Output the [x, y] coordinate of the center of the cell containing the given text.  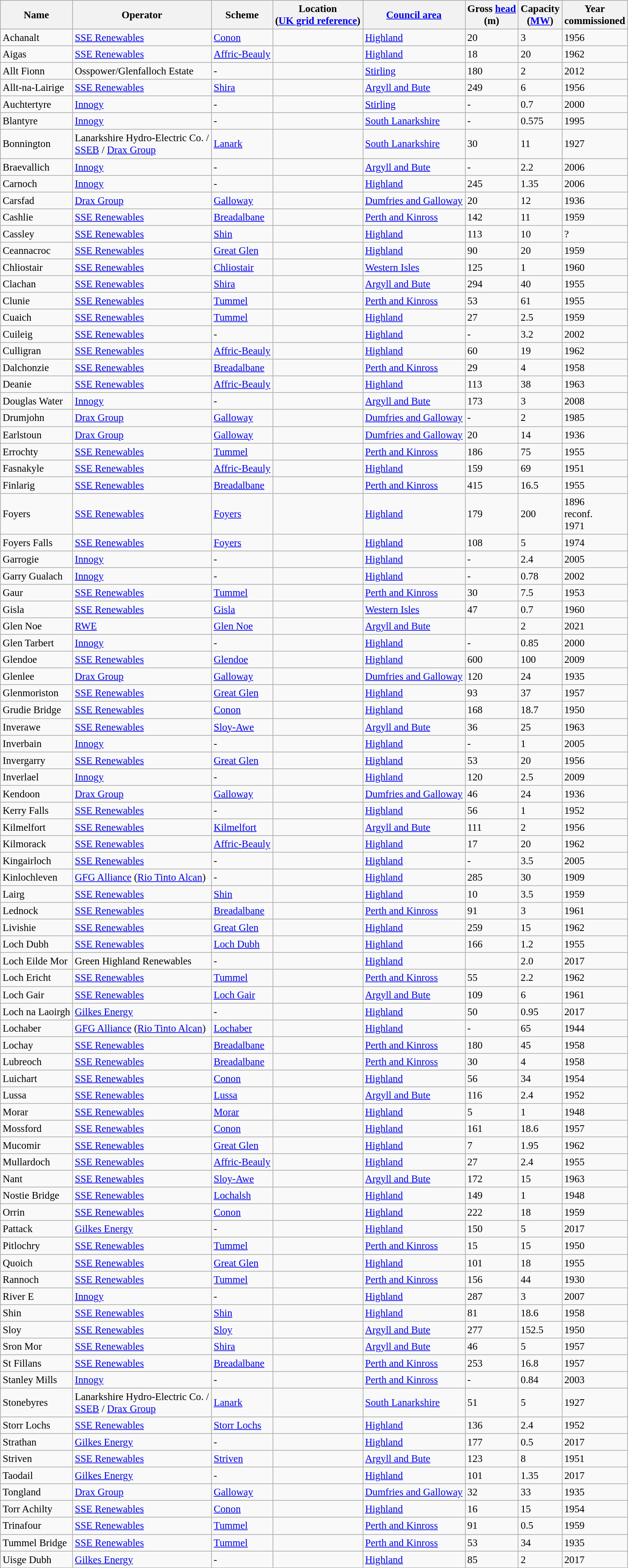
Dalchonzie [37, 368]
Invergarry [37, 760]
Allt-na-Lairige [37, 88]
65 [540, 1028]
40 [540, 284]
Luichart [37, 1078]
Scheme [242, 15]
287 [492, 1296]
123 [492, 1459]
Stonebyres [37, 1402]
415 [492, 485]
Glen Tarbert [37, 643]
161 [492, 1129]
Osspower/Glenfalloch Estate [142, 71]
Trinafour [37, 1526]
37 [540, 694]
0.575 [540, 122]
7 [492, 1146]
Nant [37, 1179]
Tummel Bridge [37, 1543]
Nostie Bridge [37, 1196]
36 [492, 727]
Yearcommissioned [595, 15]
50 [492, 1012]
16 [492, 1509]
Tongland [37, 1492]
Foyers Falls [37, 543]
55 [492, 978]
Capacity(MW) [540, 15]
285 [492, 878]
2021 [595, 626]
156 [492, 1279]
60 [492, 351]
69 [540, 468]
168 [492, 710]
Lochalsh [242, 1196]
Auchtertyre [37, 105]
Blantyre [37, 122]
179 [492, 514]
249 [492, 88]
Kinlochleven [37, 878]
Glenlee [37, 677]
186 [492, 452]
Lubreoch [37, 1062]
Council area [414, 15]
29 [492, 368]
109 [492, 995]
Strathan [37, 1442]
1944 [595, 1028]
85 [492, 1560]
Lednock [37, 911]
Achanalt [37, 38]
Pattack [37, 1229]
Earlstoun [37, 435]
Loch Eilde Mor [37, 961]
33 [540, 1492]
Finlarig [37, 485]
294 [492, 284]
75 [540, 452]
Uisge Dubh [37, 1560]
Torr Achilty [37, 1509]
Bonnington [37, 144]
81 [492, 1313]
Location(UK grid reference) [318, 15]
25 [540, 727]
136 [492, 1425]
Loch na Laoirgh [37, 1012]
108 [492, 543]
172 [492, 1179]
Carsfad [37, 200]
Livishie [37, 928]
19 [540, 351]
7.5 [540, 593]
Quoich [37, 1263]
149 [492, 1196]
Cuaich [37, 318]
277 [492, 1330]
Gaur [37, 593]
Glenmoriston [37, 694]
177 [492, 1442]
Garry Gualach [37, 576]
152.5 [540, 1330]
Culligran [37, 351]
Allt Fionn [37, 71]
? [595, 234]
44 [540, 1279]
93 [492, 694]
45 [540, 1045]
2003 [595, 1380]
Deanie [37, 384]
2007 [595, 1296]
2012 [595, 71]
1995 [595, 122]
Name [37, 15]
0.85 [540, 643]
St Fillans [37, 1363]
Braevallich [37, 167]
1909 [595, 878]
Stanley Mills [37, 1380]
1.95 [540, 1146]
Taodail [37, 1476]
253 [492, 1363]
18.7 [540, 710]
2008 [595, 401]
125 [492, 267]
Inverbain [37, 743]
Errochty [37, 452]
111 [492, 827]
600 [492, 660]
159 [492, 468]
Loch Ericht [37, 978]
Mucomir [37, 1146]
0.78 [540, 576]
Cassley [37, 234]
Inverawe [37, 727]
17 [492, 844]
222 [492, 1213]
2.0 [540, 961]
Carnoch [37, 184]
Drumjohn [37, 418]
61 [540, 301]
142 [492, 217]
0.95 [540, 1012]
Pitlochry [37, 1246]
14 [540, 435]
Sron Mor [37, 1347]
RWE [142, 626]
Rannoch [37, 1279]
200 [540, 514]
0.84 [540, 1380]
Fasnakyle [37, 468]
100 [540, 660]
Green Highland Renewables [142, 961]
1974 [595, 543]
Mossford [37, 1129]
150 [492, 1229]
90 [492, 251]
Lairg [37, 894]
Kendoon [37, 794]
1.2 [540, 944]
River E [37, 1296]
1953 [595, 593]
Mullardoch [37, 1162]
3.2 [540, 335]
Kingairloch [37, 861]
Kilmorack [37, 844]
Inverlael [37, 777]
1985 [595, 418]
16.5 [540, 485]
Aigas [37, 54]
Operator [142, 15]
8 [540, 1459]
1930 [595, 1279]
Garrogie [37, 559]
166 [492, 944]
Lochay [37, 1045]
Clachan [37, 284]
Cuileig [37, 335]
47 [492, 610]
Kerry Falls [37, 811]
12 [540, 200]
Cashlie [37, 217]
32 [492, 1492]
Gross head(m) [492, 15]
51 [492, 1402]
Grudie Bridge [37, 710]
16.8 [540, 1363]
116 [492, 1095]
Clunie [37, 301]
Douglas Water [37, 401]
1896reconf.1971 [595, 514]
38 [540, 384]
Orrin [37, 1213]
173 [492, 401]
259 [492, 928]
245 [492, 184]
Ceannacroc [37, 251]
